Identify which cell holds the provided text, then report its (x, y) central coordinate. 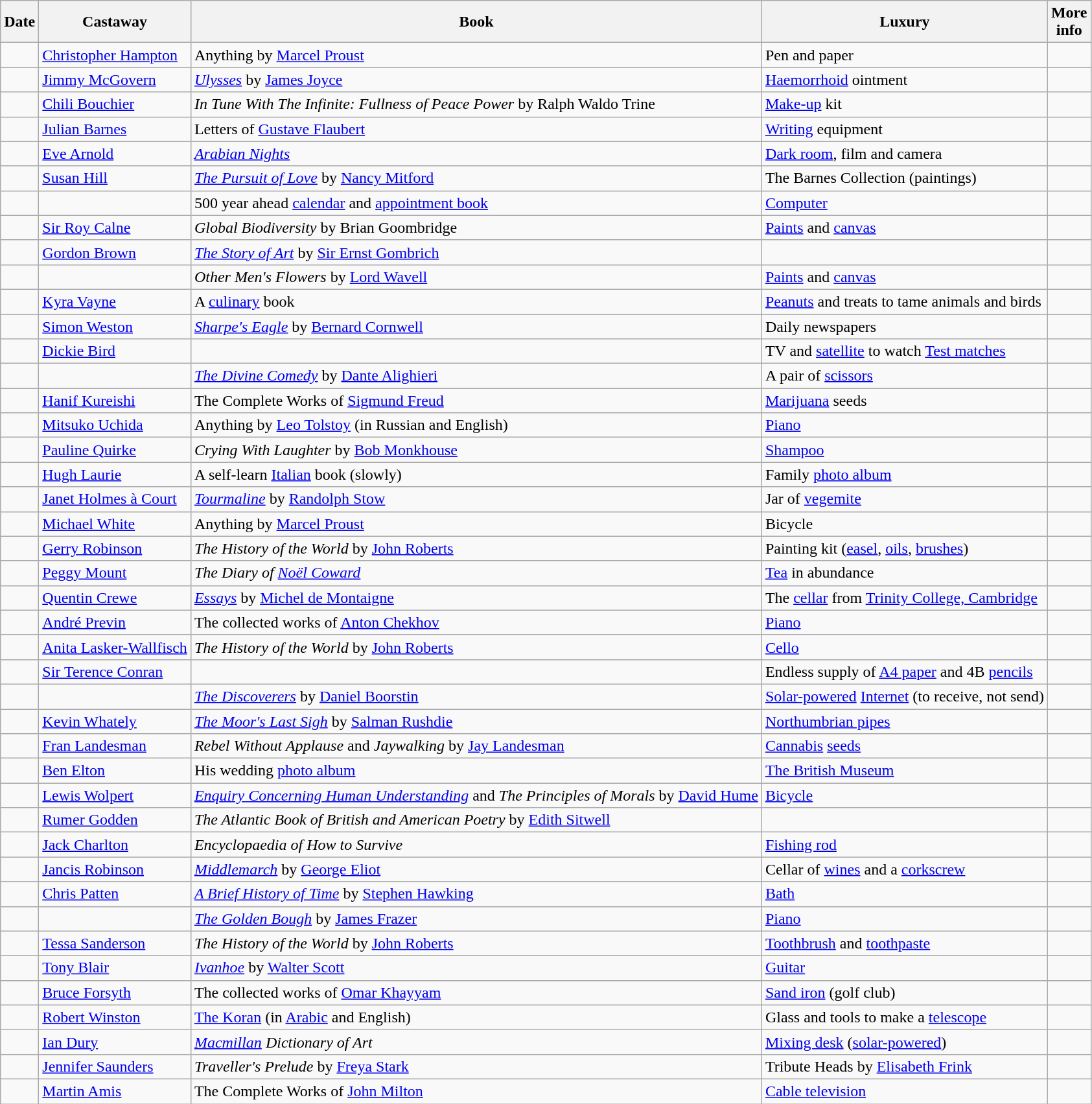
In Tune With The Infinite: Fullness of Peace Power by Ralph Waldo Trine (476, 104)
Chris Patten (115, 894)
Jennifer Saunders (115, 1066)
Chili Bouchier (115, 104)
Sir Terence Conran (115, 672)
Julian Barnes (115, 129)
Guitar (905, 968)
Date (19, 22)
Michael White (115, 524)
Rebel Without Applause and Jaywalking by Jay Landesman (476, 746)
Ben Elton (115, 771)
André Previn (115, 622)
Northumbrian pipes (905, 722)
Book (476, 22)
Writing equipment (905, 129)
Kyra Vayne (115, 301)
Cable television (905, 1091)
Macmillan Dictionary of Art (476, 1042)
A self-learn Italian book (slowly) (476, 475)
Sand iron (golf club) (905, 992)
Letters of Gustave Flaubert (476, 129)
The Diary of Noël Coward (476, 573)
Eve Arnold (115, 154)
Quentin Crewe (115, 598)
Global Biodiversity by Brian Goombridge (476, 228)
Fishing rod (905, 845)
The Complete Works of John Milton (476, 1091)
500 year ahead calendar and appointment book (476, 203)
The Golden Bough by James Frazer (476, 919)
Sharpe's Eagle by Bernard Cornwell (476, 326)
Tourmaline by Randolph Stow (476, 499)
Mixing desk (solar-powered) (905, 1042)
Painting kit (easel, oils, brushes) (905, 548)
Ulysses by James Joyce (476, 80)
The Discoverers by Daniel Boorstin (476, 696)
Toothbrush and toothpaste (905, 943)
Anita Lasker-Wallfisch (115, 647)
Tony Blair (115, 968)
The Divine Comedy by Dante Alighieri (476, 376)
Robert Winston (115, 1017)
Lewis Wolpert (115, 795)
The Atlantic Book of British and American Poetry by Edith Sitwell (476, 820)
Essays by Michel de Montaigne (476, 598)
The Story of Art by Sir Ernst Gombrich (476, 252)
Glass and tools to make a telescope (905, 1017)
Jimmy McGovern (115, 80)
Daily newspapers (905, 326)
Fran Landesman (115, 746)
Make-up kit (905, 104)
A culinary book (476, 301)
Pauline Quirke (115, 450)
Gerry Robinson (115, 548)
Marijuana seeds (905, 401)
Simon Weston (115, 326)
Dark room, film and camera (905, 154)
Encyclopaedia of How to Survive (476, 845)
Other Men's Flowers by Lord Wavell (476, 277)
The Pursuit of Love by Nancy Mitford (476, 178)
Endless supply of A4 paper and 4B pencils (905, 672)
Enquiry Concerning Human Understanding and The Principles of Morals by David Hume (476, 795)
Martin Amis (115, 1091)
Family photo album (905, 475)
The collected works of Anton Chekhov (476, 622)
The Barnes Collection (paintings) (905, 178)
Kevin Whately (115, 722)
Cannabis seeds (905, 746)
The cellar from Trinity College, Cambridge (905, 598)
Haemorrhoid ointment (905, 80)
Tessa Sanderson (115, 943)
Luxury (905, 22)
Tribute Heads by Elisabeth Frink (905, 1066)
Cellar of wines and a corkscrew (905, 869)
Hugh Laurie (115, 475)
Christopher Hampton (115, 55)
Cello (905, 647)
The Koran (in Arabic and English) (476, 1017)
A Brief History of Time by Stephen Hawking (476, 894)
Janet Holmes à Court (115, 499)
The British Museum (905, 771)
Computer (905, 203)
Ian Dury (115, 1042)
Arabian Nights (476, 154)
Gordon Brown (115, 252)
The Complete Works of Sigmund Freud (476, 401)
The Moor's Last Sigh by Salman Rushdie (476, 722)
Bruce Forsyth (115, 992)
Ivanhoe by Walter Scott (476, 968)
TV and satellite to watch Test matches (905, 351)
Shampoo (905, 450)
Solar-powered Internet (to receive, not send) (905, 696)
Castaway (115, 22)
Anything by Leo Tolstoy (in Russian and English) (476, 425)
Moreinfo (1069, 22)
Middlemarch by George Eliot (476, 869)
Bath (905, 894)
Peanuts and treats to tame animals and birds (905, 301)
The collected works of Omar Khayyam (476, 992)
Sir Roy Calne (115, 228)
A pair of scissors (905, 376)
Hanif Kureishi (115, 401)
Jack Charlton (115, 845)
Mitsuko Uchida (115, 425)
Jancis Robinson (115, 869)
Peggy Mount (115, 573)
Pen and paper (905, 55)
Dickie Bird (115, 351)
Jar of vegemite (905, 499)
Traveller's Prelude by Freya Stark (476, 1066)
Tea in abundance (905, 573)
Crying With Laughter by Bob Monkhouse (476, 450)
Susan Hill (115, 178)
His wedding photo album (476, 771)
Rumer Godden (115, 820)
